Capture the cell that displays the provided text and extract its [x, y] central coordinate. 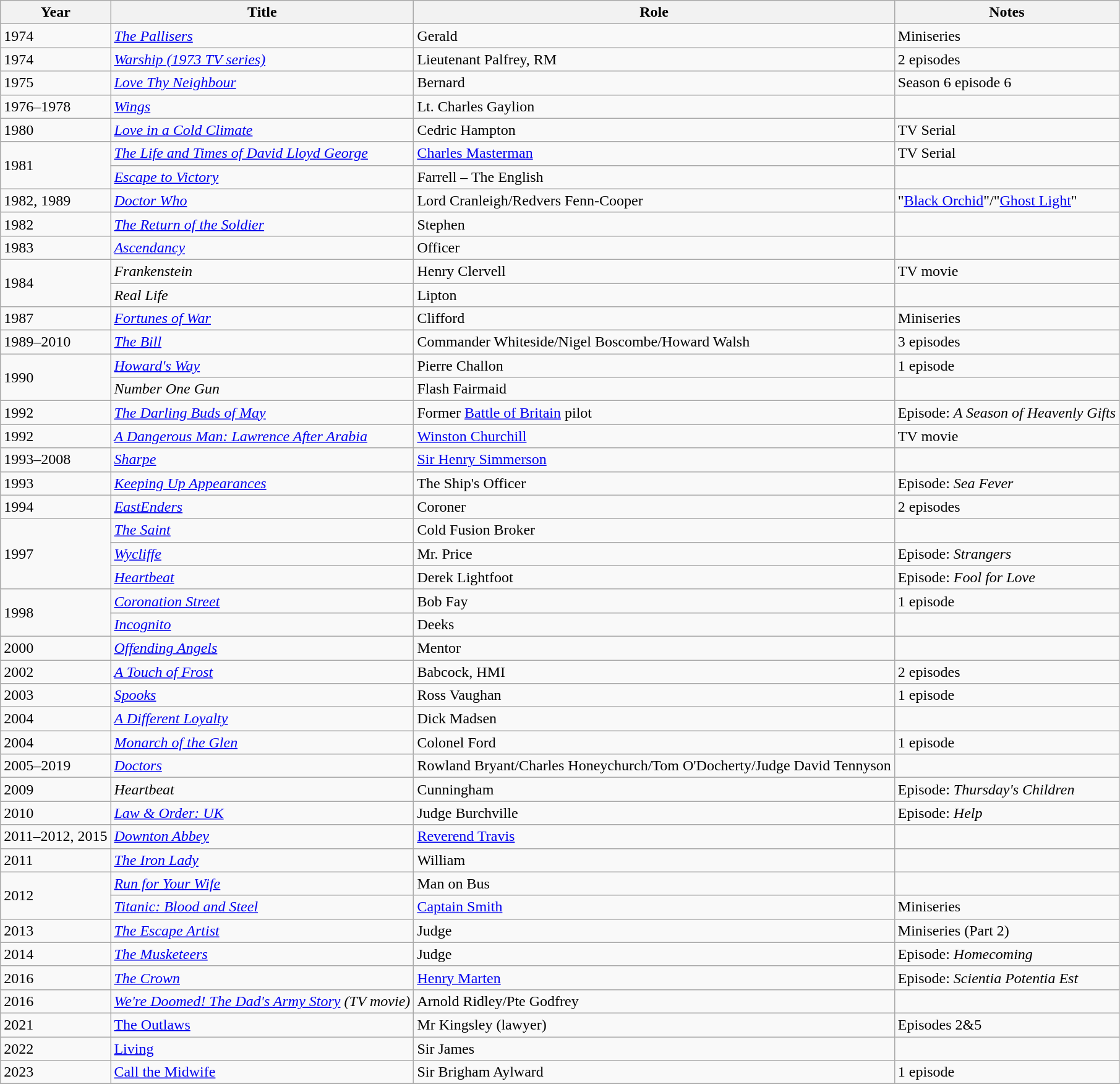
Commander Whiteside/Nigel Boscombe/Howard Walsh [654, 342]
Role [654, 12]
Year [56, 12]
The Musketeers [262, 954]
Bernard [654, 83]
Love in a Cold Climate [262, 130]
2011 [56, 860]
Officer [654, 247]
2023 [56, 1072]
2012 [56, 895]
Cunningham [654, 789]
Title [262, 12]
Law & Order: UK [262, 813]
2014 [56, 954]
Cedric Hampton [654, 130]
Episode: Fool for Love [1007, 577]
Titanic: Blood and Steel [262, 907]
1997 [56, 554]
Colonel Ford [654, 742]
Fortunes of War [262, 319]
1976–1978 [56, 106]
Lord Cranleigh/Redvers Fenn-Cooper [654, 200]
Episode: A Season of Heavenly Gifts [1007, 413]
The Bill [262, 342]
The Ship's Officer [654, 483]
1982 [56, 224]
2003 [56, 695]
Deeks [654, 624]
Episode: Scientia Potentia Est [1007, 978]
Stephen [654, 224]
Notes [1007, 12]
Episode: Sea Fever [1007, 483]
A Dangerous Man: Lawrence After Arabia [262, 436]
1994 [56, 507]
1989–2010 [56, 342]
The Iron Lady [262, 860]
Judge Burchville [654, 813]
Sir James [654, 1049]
2002 [56, 671]
2013 [56, 931]
Run for Your Wife [262, 884]
Howard's Way [262, 366]
The Darling Buds of May [262, 413]
2000 [56, 648]
2011–2012, 2015 [56, 837]
The Pallisers [262, 36]
Farrell – The English [654, 177]
Episode: Help [1007, 813]
1983 [56, 247]
Wycliffe [262, 554]
Winston Churchill [654, 436]
Downton Abbey [262, 837]
1981 [56, 165]
2005–2019 [56, 766]
Escape to Victory [262, 177]
Babcock, HMI [654, 671]
Episode: Strangers [1007, 554]
1982, 1989 [56, 200]
The Life and Times of David Lloyd George [262, 153]
Sir Brigham Aylward [654, 1072]
1980 [56, 130]
1984 [56, 283]
A Touch of Frost [262, 671]
1993–2008 [56, 460]
Doctors [262, 766]
Clifford [654, 319]
The Return of the Soldier [262, 224]
1990 [56, 377]
The Outlaws [262, 1025]
Number One Gun [262, 389]
Lt. Charles Gaylion [654, 106]
Coronation Street [262, 601]
Rowland Bryant/Charles Honeychurch/Tom O'Docherty/Judge David Tennyson [654, 766]
The Crown [262, 978]
Sir Henry Simmerson [654, 460]
Lipton [654, 295]
Mentor [654, 648]
Henry Marten [654, 978]
2009 [56, 789]
Miniseries (Part 2) [1007, 931]
Episodes 2&5 [1007, 1025]
Ross Vaughan [654, 695]
Offending Angels [262, 648]
Flash Fairmaid [654, 389]
1975 [56, 83]
William [654, 860]
1998 [56, 613]
Episode: Thursday's Children [1007, 789]
Man on Bus [654, 884]
Arnold Ridley/Pte Godfrey [654, 1001]
Cold Fusion Broker [654, 530]
Living [262, 1049]
Reverend Travis [654, 837]
Former Battle of Britain pilot [654, 413]
3 episodes [1007, 342]
We're Doomed! The Dad's Army Story (TV movie) [262, 1001]
Season 6 episode 6 [1007, 83]
"Black Orchid"/"Ghost Light" [1007, 200]
Lieutenant Palfrey, RM [654, 59]
Warship (1973 TV series) [262, 59]
A Different Loyalty [262, 719]
Sharpe [262, 460]
Coroner [654, 507]
Derek Lightfoot [654, 577]
Incognito [262, 624]
Call the Midwife [262, 1072]
Captain Smith [654, 907]
Spooks [262, 695]
Doctor Who [262, 200]
Pierre Challon [654, 366]
Henry Clervell [654, 271]
Wings [262, 106]
Gerald [654, 36]
Bob Fay [654, 601]
The Saint [262, 530]
Monarch of the Glen [262, 742]
EastEnders [262, 507]
The Escape Artist [262, 931]
2010 [56, 813]
2021 [56, 1025]
Keeping Up Appearances [262, 483]
1993 [56, 483]
Episode: Homecoming [1007, 954]
Mr. Price [654, 554]
1987 [56, 319]
Charles Masterman [654, 153]
Frankenstein [262, 271]
Love Thy Neighbour [262, 83]
Dick Madsen [654, 719]
Mr Kingsley (lawyer) [654, 1025]
Real Life [262, 295]
Ascendancy [262, 247]
2022 [56, 1049]
